Determine the (X, Y) coordinate at the center of the cell enclosing the given text.  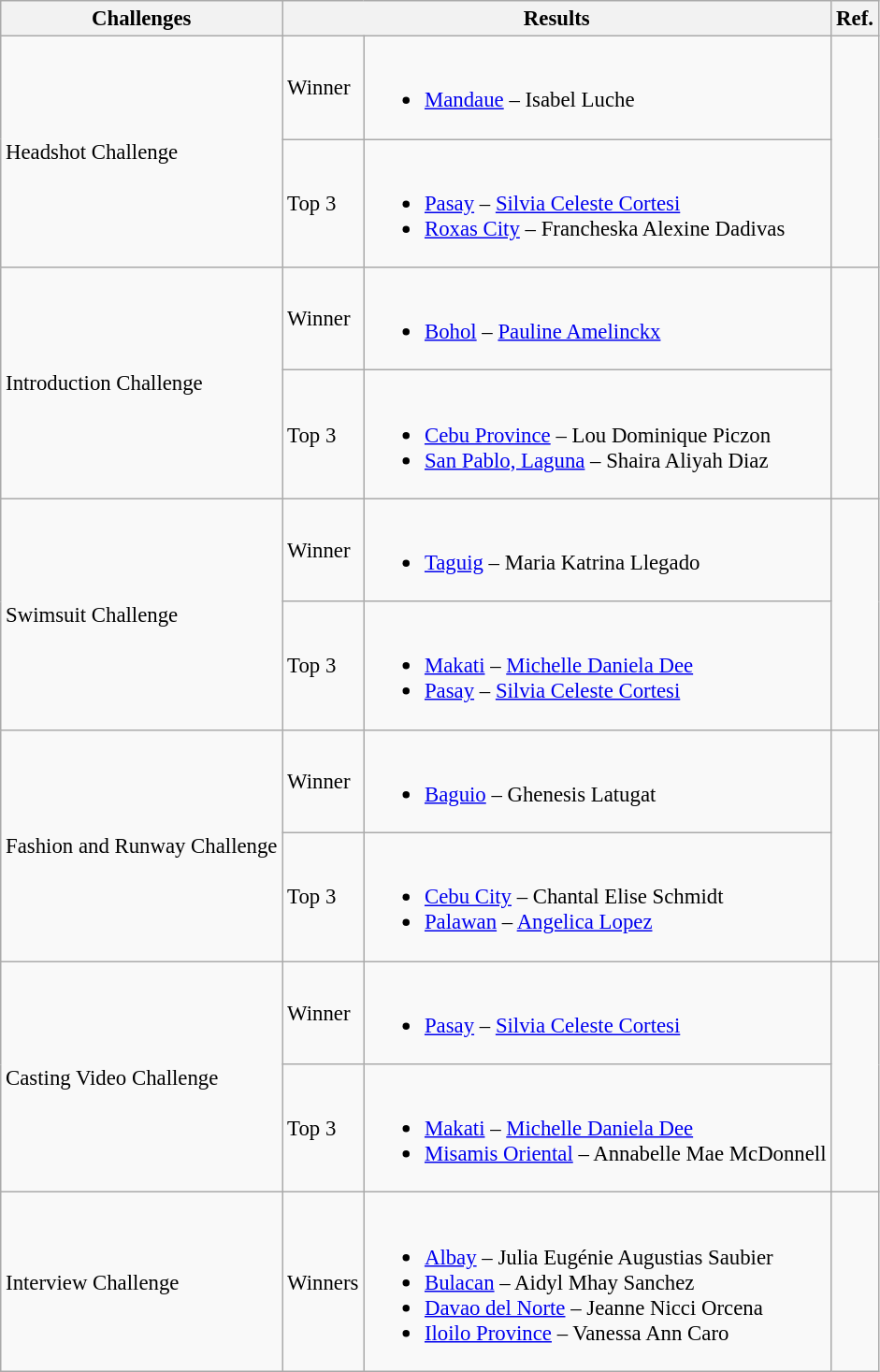
Winners (324, 1281)
Baguio – Ghenesis Latugat (598, 781)
Albay – Julia Eugénie Augustias SaubierBulacan – Aidyl Mhay SanchezDavao del Norte – Jeanne Nicci OrcenaIloilo Province – Vanessa Ann Caro (598, 1281)
Fashion and Runway Challenge (142, 845)
Casting Video Challenge (142, 1077)
Ref. (855, 19)
Introduction Challenge (142, 383)
Pasay – Silvia Celeste Cortesi (598, 1013)
Swimsuit Challenge (142, 614)
Cebu City – Chantal Elise SchmidtPalawan – Angelica Lopez (598, 898)
Makati – Michelle Daniela DeePasay – Silvia Celeste Cortesi (598, 666)
Headshot Challenge (142, 152)
Mandaue – Isabel Luche (598, 88)
Taguig – Maria Katrina Llegado (598, 550)
Bohol – Pauline Amelinckx (598, 319)
Cebu Province – Lou Dominique PiczonSan Pablo, Laguna – Shaira Aliyah Diaz (598, 434)
Interview Challenge (142, 1281)
Challenges (142, 19)
Pasay – Silvia Celeste CortesiRoxas City – Francheska Alexine Dadivas (598, 204)
Results (557, 19)
Makati – Michelle Daniela DeeMisamis Oriental – Annabelle Mae McDonnell (598, 1128)
